Pinpoint the cell where the given text exists, returning its [X, Y] midpoint coordinate. 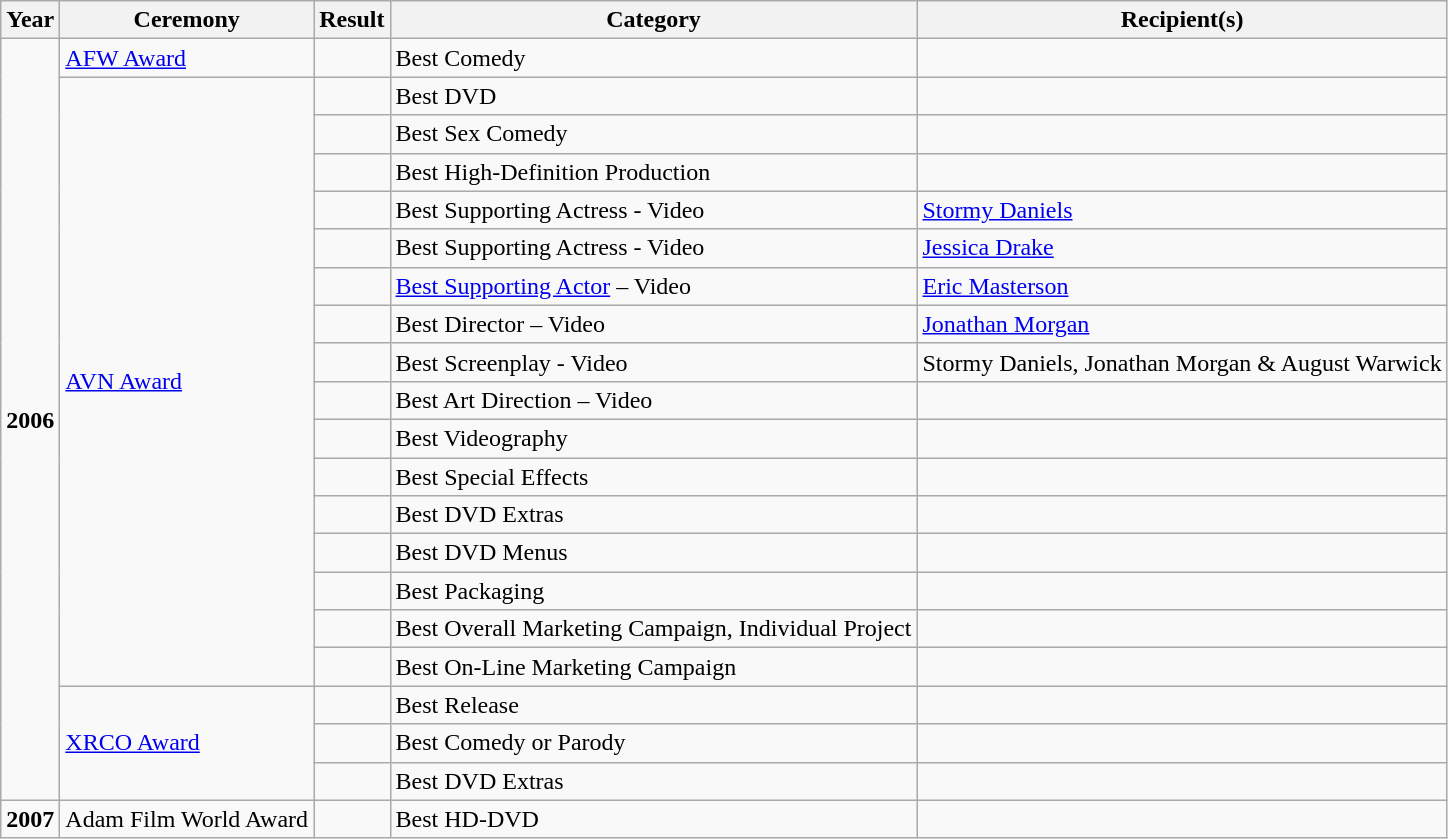
Best Sex Comedy [654, 134]
Recipient(s) [1182, 20]
Eric Masterson [1182, 286]
XRCO Award [187, 743]
Year [30, 20]
AVN Award [187, 382]
2007 [30, 819]
Best Videography [654, 438]
Best Director – Video [654, 324]
AFW Award [187, 58]
2006 [30, 420]
Category [654, 20]
Best DVD [654, 96]
Best On-Line Marketing Campaign [654, 667]
Best Overall Marketing Campaign, Individual Project [654, 629]
Jonathan Morgan [1182, 324]
Result [352, 20]
Best Comedy or Parody [654, 743]
Best Screenplay - Video [654, 362]
Best Special Effects [654, 477]
Ceremony [187, 20]
Best Art Direction – Video [654, 400]
Best Packaging [654, 591]
Stormy Daniels [1182, 210]
Best High-Definition Production [654, 172]
Best DVD Menus [654, 553]
Best Comedy [654, 58]
Jessica Drake [1182, 248]
Best HD-DVD [654, 819]
Adam Film World Award [187, 819]
Stormy Daniels, Jonathan Morgan & August Warwick [1182, 362]
Best Supporting Actor – Video [654, 286]
Best Release [654, 705]
